Capture the cell that displays the provided text and extract its (X, Y) central coordinate. 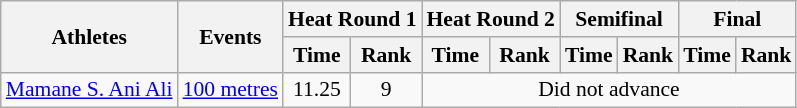
Heat Round 2 (491, 19)
Events (230, 36)
100 metres (230, 90)
Mamane S. Ani Ali (90, 90)
9 (386, 90)
Athletes (90, 36)
Semifinal (619, 19)
Heat Round 1 (352, 19)
Did not advance (610, 90)
11.25 (317, 90)
Final (737, 19)
